Identify which cell holds the provided text, then report its (x, y) central coordinate. 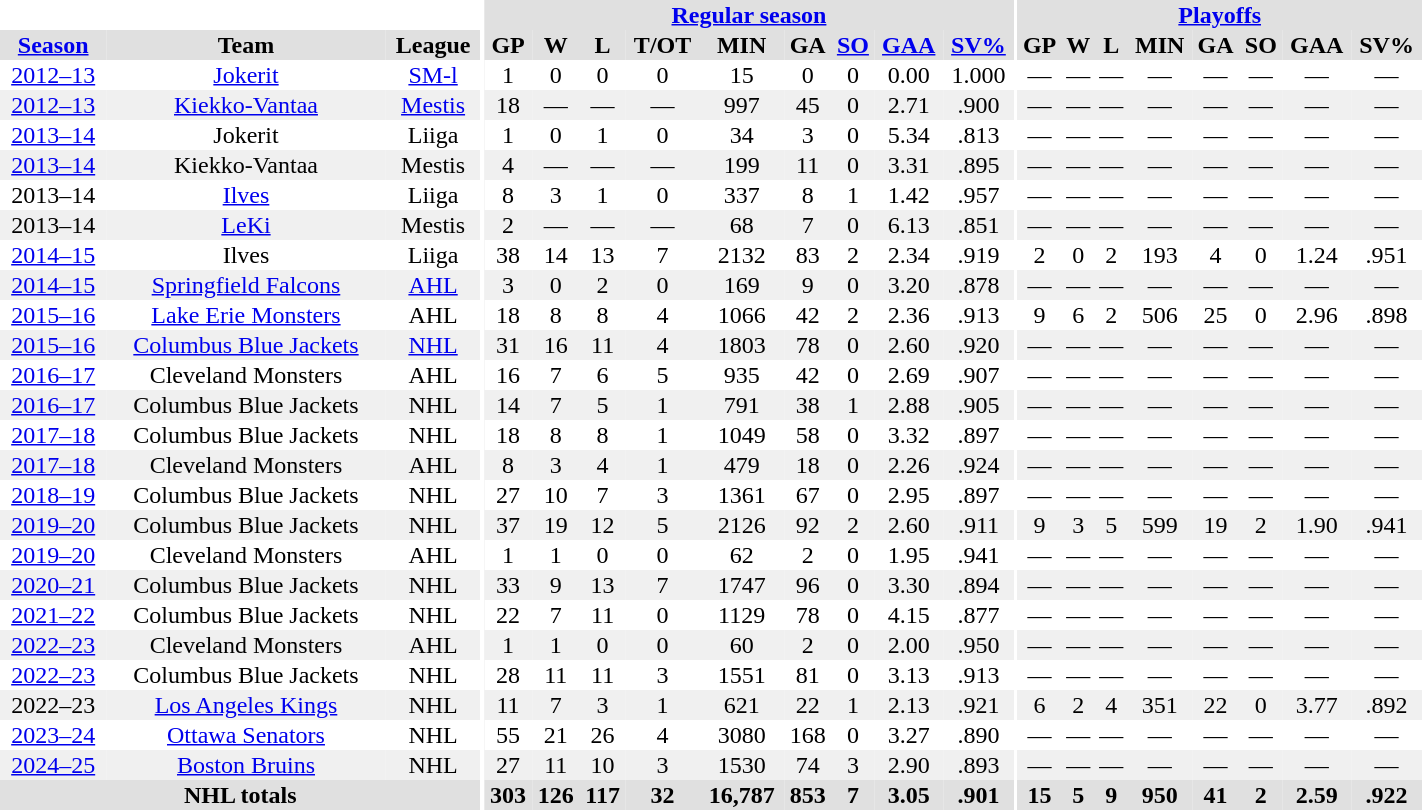
3.13 (908, 675)
193 (1160, 255)
2020–21 (53, 585)
21 (556, 735)
2.88 (908, 405)
3.32 (908, 435)
3.05 (908, 795)
34 (741, 135)
.911 (978, 525)
37 (508, 525)
337 (741, 195)
Regular season (749, 15)
1049 (741, 435)
.924 (978, 465)
5.34 (908, 135)
LeKi (246, 225)
2.59 (1316, 795)
2.90 (908, 765)
1530 (741, 765)
2021–22 (53, 615)
92 (808, 525)
935 (741, 375)
599 (1160, 525)
Springfield Falcons (246, 285)
2.00 (908, 645)
126 (556, 795)
League (434, 45)
33 (508, 585)
26 (603, 735)
Boston Bruins (246, 765)
.813 (978, 135)
0.00 (908, 75)
.851 (978, 225)
.877 (978, 615)
.950 (978, 645)
1.000 (978, 75)
169 (741, 285)
.920 (978, 345)
621 (741, 705)
2132 (741, 255)
.892 (1386, 705)
2018–19 (53, 495)
1.95 (908, 555)
2.69 (908, 375)
SM-l (434, 75)
6.13 (908, 225)
62 (741, 555)
32 (663, 795)
1803 (741, 345)
.890 (978, 735)
3.31 (908, 165)
16,787 (741, 795)
55 (508, 735)
2.36 (908, 315)
Season (53, 45)
.893 (978, 765)
479 (741, 465)
2126 (741, 525)
4.15 (908, 615)
1747 (741, 585)
853 (808, 795)
68 (741, 225)
.900 (978, 105)
.957 (978, 195)
12 (603, 525)
NHL totals (240, 795)
83 (808, 255)
3.30 (908, 585)
2.96 (1316, 315)
2.13 (908, 705)
T/OT (663, 45)
.878 (978, 285)
2.95 (908, 495)
.919 (978, 255)
.905 (978, 405)
74 (808, 765)
3.20 (908, 285)
58 (808, 435)
3080 (741, 735)
3.27 (908, 735)
Ottawa Senators (246, 735)
45 (808, 105)
2023–24 (53, 735)
96 (808, 585)
60 (741, 645)
41 (1216, 795)
997 (741, 105)
81 (808, 675)
303 (508, 795)
28 (508, 675)
.907 (978, 375)
.951 (1386, 255)
1066 (741, 315)
2.34 (908, 255)
2.71 (908, 105)
.895 (978, 165)
Lake Erie Monsters (246, 315)
117 (603, 795)
2024–25 (53, 765)
1.42 (908, 195)
1551 (741, 675)
351 (1160, 705)
.894 (978, 585)
Playoffs (1220, 15)
2.26 (908, 465)
Team (246, 45)
.901 (978, 795)
1361 (741, 495)
1.90 (1316, 525)
1129 (741, 615)
67 (808, 495)
168 (808, 735)
3.77 (1316, 705)
.898 (1386, 315)
791 (741, 405)
Los Angeles Kings (246, 705)
1.24 (1316, 255)
25 (1216, 315)
31 (508, 345)
950 (1160, 795)
199 (741, 165)
.921 (978, 705)
506 (1160, 315)
.922 (1386, 795)
